Pinpoint the cell where the given text exists, returning its (X, Y) midpoint coordinate. 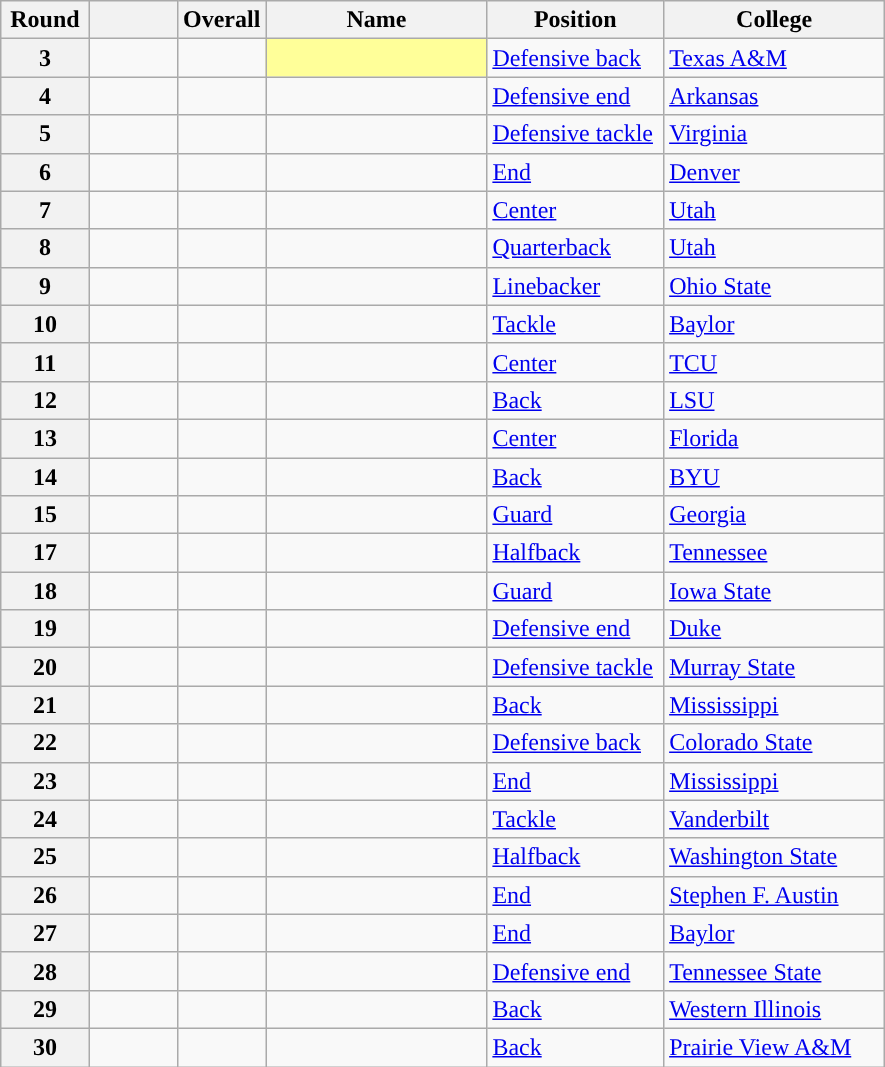
27 (45, 933)
6 (45, 172)
15 (45, 515)
Denver (774, 172)
11 (45, 362)
Stephen F. Austin (774, 895)
College (774, 20)
Iowa State (774, 591)
Tennessee (774, 553)
BYU (774, 477)
Florida (774, 438)
5 (45, 134)
Virginia (774, 134)
Prairie View A&M (774, 1047)
29 (45, 1009)
28 (45, 971)
14 (45, 477)
22 (45, 743)
10 (45, 324)
Colorado State (774, 743)
3 (45, 58)
Murray State (774, 667)
24 (45, 819)
LSU (774, 400)
25 (45, 857)
17 (45, 553)
26 (45, 895)
Vanderbilt (774, 819)
Round (45, 20)
12 (45, 400)
9 (45, 286)
18 (45, 591)
Position (576, 20)
Tennessee State (774, 971)
23 (45, 781)
Name (376, 20)
20 (45, 667)
8 (45, 248)
Western Illinois (774, 1009)
Ohio State (774, 286)
19 (45, 629)
30 (45, 1047)
7 (45, 210)
Georgia (774, 515)
21 (45, 705)
Overall (222, 20)
4 (45, 96)
Washington State (774, 857)
13 (45, 438)
Linebacker (576, 286)
Quarterback (576, 248)
TCU (774, 362)
Duke (774, 629)
Texas A&M (774, 58)
Arkansas (774, 96)
